Identify which cell holds the provided text, then report its [x, y] central coordinate. 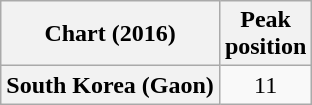
11 [265, 85]
Peakposition [265, 34]
South Korea (Gaon) [110, 85]
Chart (2016) [110, 34]
